Locate the cell with the specified text and output its (X, Y) center coordinate. 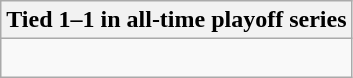
Tied 1–1 in all-time playoff series (176, 20)
